Identify which cell holds the provided text, then report its (x, y) central coordinate. 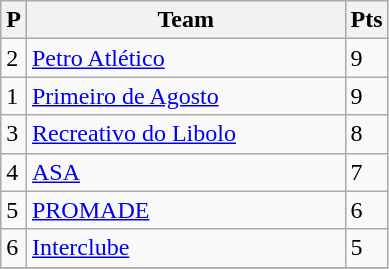
Pts (366, 20)
Recreativo do Libolo (186, 134)
Interclube (186, 248)
Team (186, 20)
Petro Atlético (186, 58)
PROMADE (186, 210)
4 (14, 172)
ASA (186, 172)
2 (14, 58)
Primeiro de Agosto (186, 96)
3 (14, 134)
1 (14, 96)
7 (366, 172)
8 (366, 134)
P (14, 20)
